Capture the cell that displays the provided text and extract its (X, Y) central coordinate. 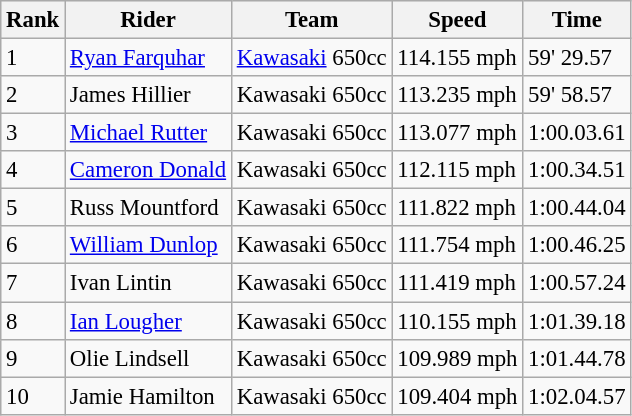
3 (33, 133)
10 (33, 396)
William Dunlop (148, 245)
1:00.03.61 (577, 133)
59' 29.57 (577, 58)
111.754 mph (458, 245)
Jamie Hamilton (148, 396)
111.822 mph (458, 208)
1:02.04.57 (577, 396)
Ryan Farquhar (148, 58)
James Hillier (148, 95)
113.077 mph (458, 133)
2 (33, 95)
114.155 mph (458, 58)
59' 58.57 (577, 95)
Rank (33, 20)
109.404 mph (458, 396)
1:01.44.78 (577, 358)
1:00.46.25 (577, 245)
113.235 mph (458, 95)
110.155 mph (458, 321)
Ivan Lintin (148, 283)
Russ Mountford (148, 208)
Time (577, 20)
109.989 mph (458, 358)
4 (33, 170)
1 (33, 58)
1:00.57.24 (577, 283)
1:01.39.18 (577, 321)
Olie Lindsell (148, 358)
1:00.44.04 (577, 208)
Cameron Donald (148, 170)
111.419 mph (458, 283)
1:00.34.51 (577, 170)
Ian Lougher (148, 321)
Rider (148, 20)
8 (33, 321)
Team (312, 20)
5 (33, 208)
6 (33, 245)
Michael Rutter (148, 133)
9 (33, 358)
112.115 mph (458, 170)
7 (33, 283)
Speed (458, 20)
